Determine the (x, y) coordinate at the center of the cell enclosing the given text.  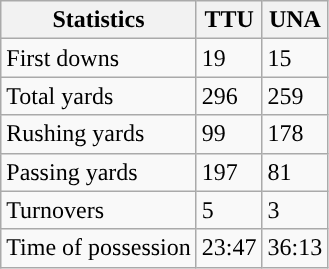
Time of possession (99, 248)
Rushing yards (99, 134)
178 (295, 134)
First downs (99, 58)
UNA (295, 20)
259 (295, 96)
99 (229, 134)
3 (295, 210)
23:47 (229, 248)
36:13 (295, 248)
19 (229, 58)
81 (295, 172)
TTU (229, 20)
Turnovers (99, 210)
197 (229, 172)
296 (229, 96)
Total yards (99, 96)
Passing yards (99, 172)
15 (295, 58)
Statistics (99, 20)
5 (229, 210)
